Output the (X, Y) coordinate of the center of the cell containing the given text.  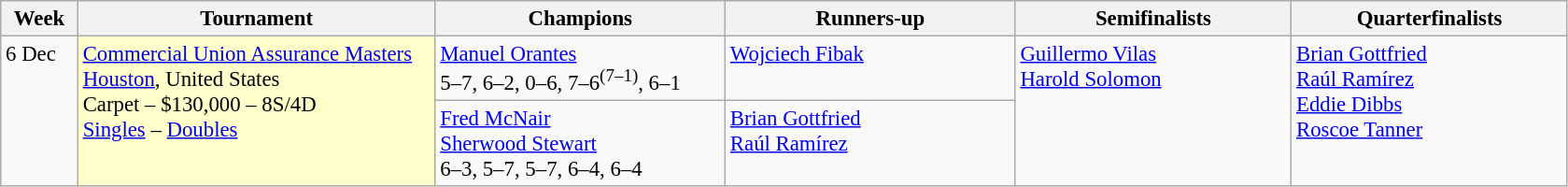
Commercial Union Assurance Masters Houston, United States Carpet – $130,000 – 8S/4D Singles – Doubles (256, 112)
Tournament (256, 19)
Brian Gottfried Raúl Ramírez Eddie Dibbs Roscoe Tanner (1430, 112)
Manuel Orantes 5–7, 6–2, 0–6, 7–6(7–1), 6–1 (581, 69)
Guillermo Vilas Harold Solomon (1153, 112)
Semifinalists (1153, 19)
Brian Gottfried Raúl Ramírez (870, 144)
Wojciech Fibak (870, 69)
Quarterfinalists (1430, 19)
Runners-up (870, 19)
Week (39, 19)
6 Dec (39, 112)
Champions (581, 19)
Fred McNair Sherwood Stewart 6–3, 5–7, 5–7, 6–4, 6–4 (581, 144)
